Capture the cell that displays the provided text and extract its [x, y] central coordinate. 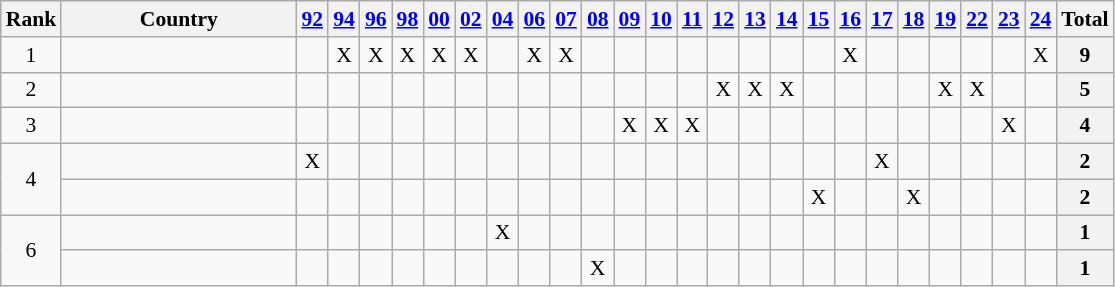
96 [376, 19]
6 [32, 250]
10 [661, 19]
12 [723, 19]
23 [1009, 19]
17 [882, 19]
08 [598, 19]
09 [630, 19]
06 [534, 19]
18 [914, 19]
3 [32, 126]
Country [178, 19]
98 [408, 19]
11 [692, 19]
13 [755, 19]
9 [1084, 55]
22 [977, 19]
02 [471, 19]
24 [1041, 19]
Rank [32, 19]
15 [819, 19]
92 [312, 19]
19 [945, 19]
16 [850, 19]
14 [787, 19]
07 [566, 19]
5 [1084, 90]
Total [1084, 19]
04 [503, 19]
00 [439, 19]
94 [344, 19]
